Locate the cell with the specified text and output its (X, Y) center coordinate. 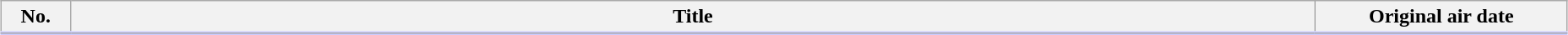
Original air date (1441, 17)
No. (35, 17)
Title (693, 17)
